Output the [X, Y] coordinate of the center of the cell containing the given text.  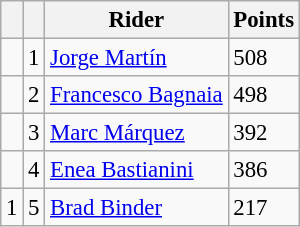
498 [264, 95]
392 [264, 133]
217 [264, 208]
386 [264, 170]
Francesco Bagnaia [136, 95]
Jorge Martín [136, 58]
5 [34, 208]
Marc Márquez [136, 133]
Enea Bastianini [136, 170]
Points [264, 20]
3 [34, 133]
4 [34, 170]
508 [264, 58]
Rider [136, 20]
Brad Binder [136, 208]
2 [34, 95]
